Output the [X, Y] coordinate of the center of the cell containing the given text.  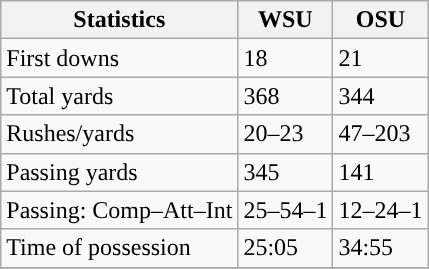
25:05 [286, 248]
First downs [120, 58]
368 [286, 96]
25–54–1 [286, 210]
12–24–1 [380, 210]
47–203 [380, 134]
Rushes/yards [120, 134]
18 [286, 58]
344 [380, 96]
Passing: Comp–Att–Int [120, 210]
34:55 [380, 248]
20–23 [286, 134]
OSU [380, 20]
WSU [286, 20]
21 [380, 58]
Time of possession [120, 248]
Statistics [120, 20]
Total yards [120, 96]
141 [380, 172]
345 [286, 172]
Passing yards [120, 172]
